Return the (x, y) coordinate for the center point of the cell that contains the specified text.  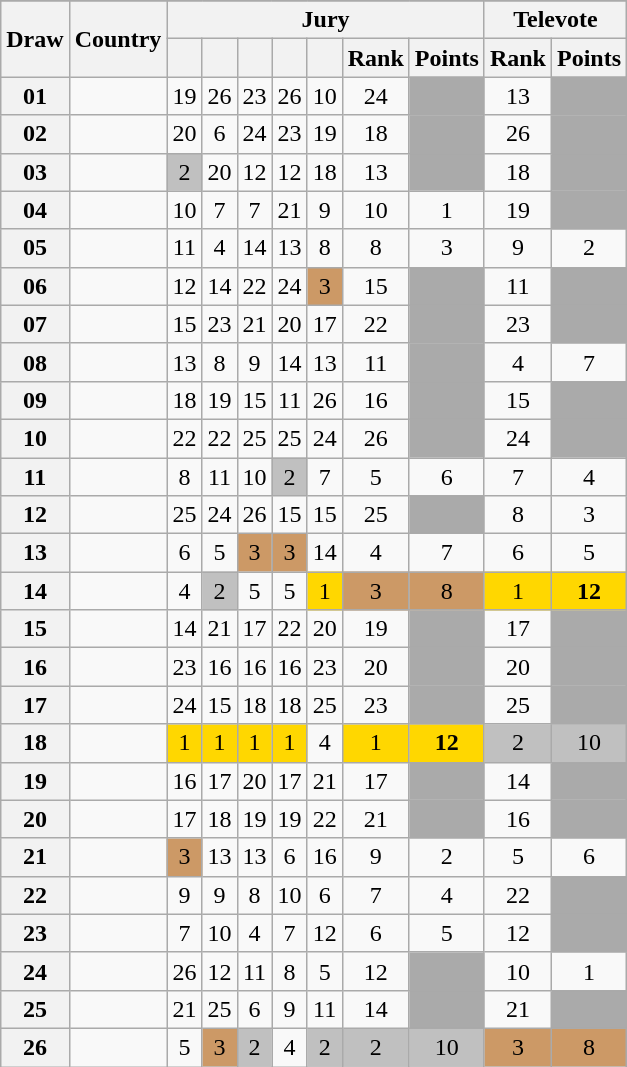
05 (35, 248)
08 (35, 362)
Jury (326, 20)
Televote (555, 20)
09 (35, 400)
04 (35, 210)
Draw (35, 39)
02 (35, 134)
06 (35, 286)
01 (35, 96)
03 (35, 172)
Country (118, 39)
07 (35, 324)
